Locate the cell with the specified text and output its [x, y] center coordinate. 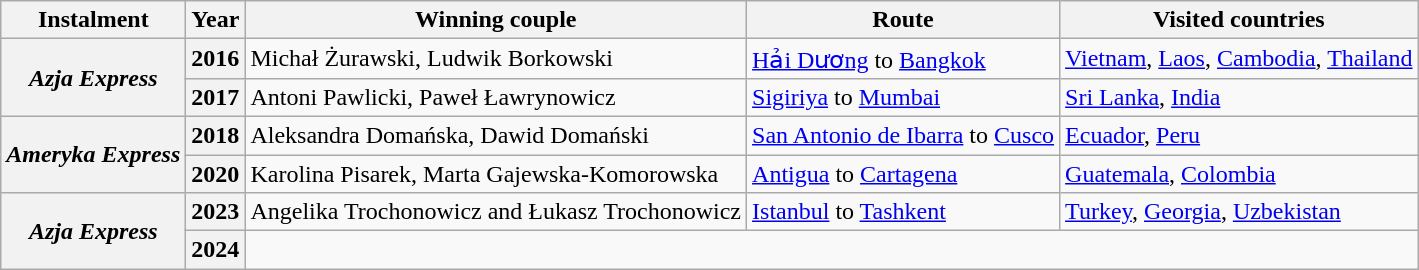
Antoni Pawlicki, Paweł Ławrynowicz [496, 97]
Karolina Pisarek, Marta Gajewska-Komorowska [496, 173]
Winning couple [496, 20]
Guatemala, Colombia [1239, 173]
Hải Dương to Bangkok [904, 59]
Ameryka Express [94, 154]
Instalment [94, 20]
2018 [216, 135]
Ecuador, Peru [1239, 135]
San Antonio de Ibarra to Cusco [904, 135]
2024 [216, 250]
2023 [216, 212]
Visited countries [1239, 20]
2020 [216, 173]
Aleksandra Domańska, Dawid Domański [496, 135]
Angelika Trochonowicz and Łukasz Trochonowicz [496, 212]
Istanbul to Tashkent [904, 212]
Route [904, 20]
2016 [216, 59]
Sigiriya to Mumbai [904, 97]
Year [216, 20]
2017 [216, 97]
Michał Żurawski, Ludwik Borkowski [496, 59]
Antigua to Cartagena [904, 173]
Turkey, Georgia, Uzbekistan [1239, 212]
Sri Lanka, India [1239, 97]
Vietnam, Laos, Cambodia, Thailand [1239, 59]
